From the cell containing the given text, extract its center point as (X, Y) coordinate. 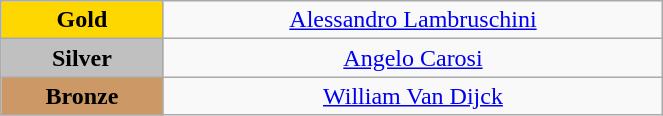
Angelo Carosi (413, 58)
Bronze (82, 96)
Silver (82, 58)
William Van Dijck (413, 96)
Gold (82, 20)
Alessandro Lambruschini (413, 20)
